Find where the given text appears and provide that cell's center as (X, Y) coordinate. 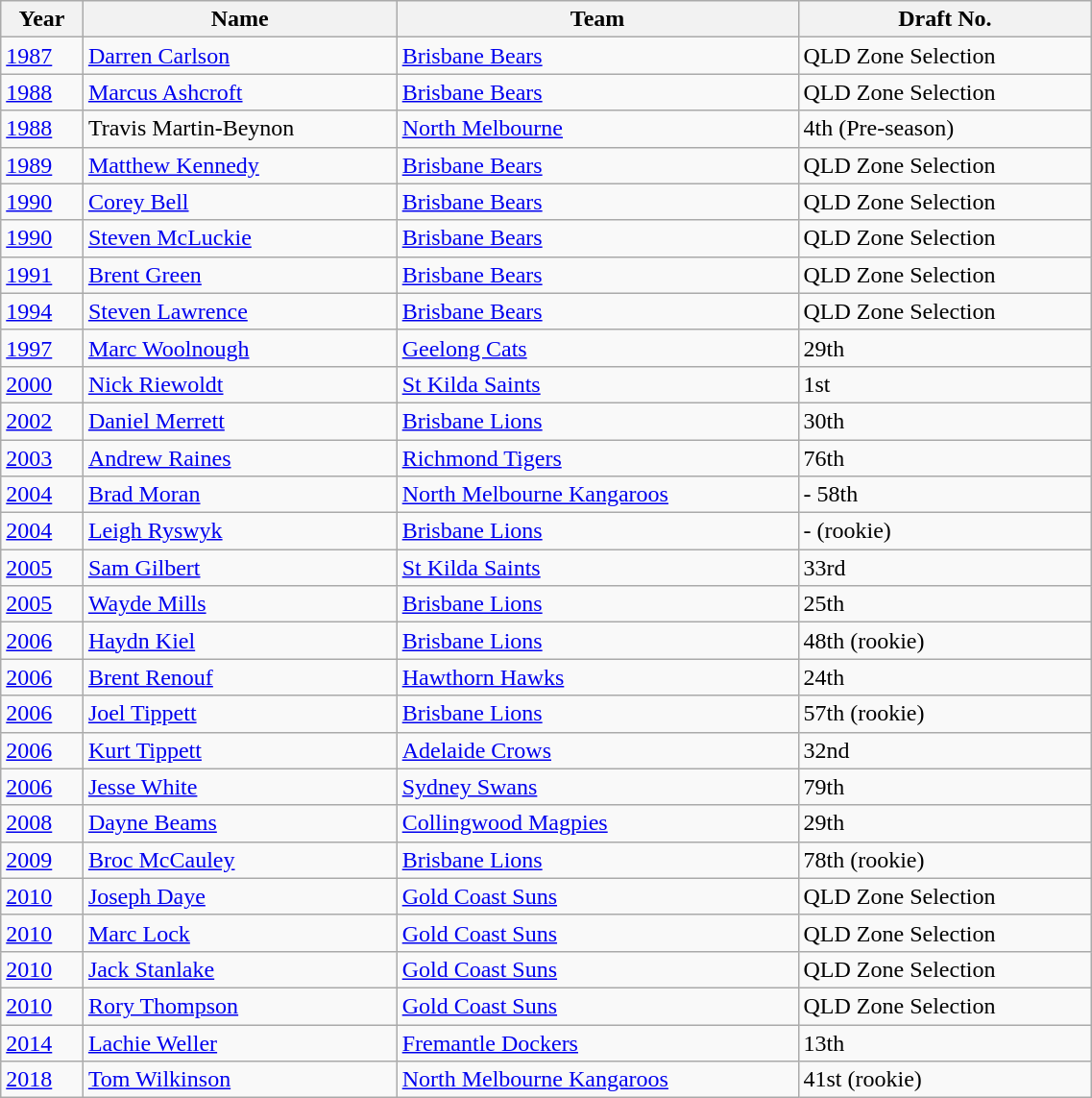
2002 (42, 421)
Steven Lawrence (240, 311)
Darren Carlson (240, 56)
1989 (42, 165)
Nick Riewoldt (240, 384)
North Melbourne (597, 129)
Daniel Merrett (240, 421)
Joel Tippett (240, 714)
Richmond Tigers (597, 458)
- 58th (945, 495)
Brent Green (240, 275)
Marc Lock (240, 933)
Hawthorn Hawks (597, 677)
Broc McCauley (240, 860)
Brent Renouf (240, 677)
1991 (42, 275)
48th (rookie) (945, 641)
13th (945, 1042)
2014 (42, 1042)
Sydney Swans (597, 787)
Rory Thompson (240, 1006)
Brad Moran (240, 495)
Travis Martin-Beynon (240, 129)
Team (597, 19)
57th (rookie) (945, 714)
24th (945, 677)
30th (945, 421)
2003 (42, 458)
Andrew Raines (240, 458)
Jesse White (240, 787)
- (rookie) (945, 531)
33rd (945, 568)
Matthew Kennedy (240, 165)
Jack Stanlake (240, 969)
Geelong Cats (597, 348)
2008 (42, 823)
Haydn Kiel (240, 641)
Fremantle Dockers (597, 1042)
1997 (42, 348)
Dayne Beams (240, 823)
2009 (42, 860)
Year (42, 19)
Draft No. (945, 19)
76th (945, 458)
Marc Woolnough (240, 348)
Joseph Daye (240, 896)
Lachie Weller (240, 1042)
1994 (42, 311)
Leigh Ryswyk (240, 531)
2018 (42, 1080)
32nd (945, 750)
1987 (42, 56)
79th (945, 787)
Name (240, 19)
Steven McLuckie (240, 238)
Tom Wilkinson (240, 1080)
Wayde Mills (240, 604)
25th (945, 604)
2000 (42, 384)
Kurt Tippett (240, 750)
Sam Gilbert (240, 568)
Collingwood Magpies (597, 823)
Adelaide Crows (597, 750)
4th (Pre-season) (945, 129)
Corey Bell (240, 202)
Marcus Ashcroft (240, 92)
1st (945, 384)
78th (rookie) (945, 860)
41st (rookie) (945, 1080)
